Return the [X, Y] coordinate for the center point of the cell that contains the specified text.  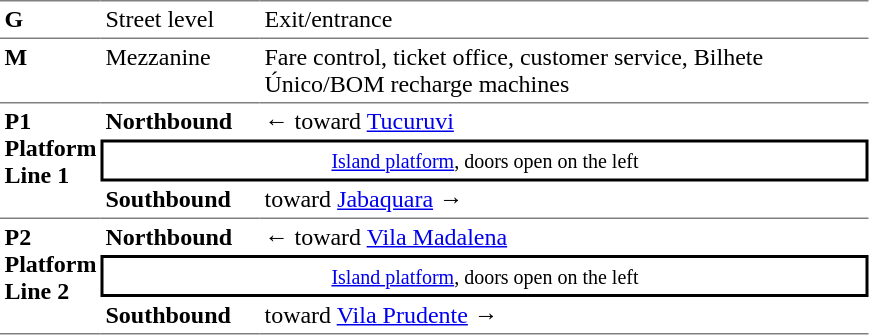
Mezzanine [180, 70]
← toward Vila Madalena [564, 237]
toward Vila Prudente → [564, 316]
Street level [180, 19]
P2Platform Line 2 [50, 277]
← toward Tucuruvi [564, 121]
Fare control, ticket office, customer service, Bilhete Único/BOM recharge machines [564, 70]
Exit/entrance [564, 19]
M [50, 70]
toward Jabaquara → [564, 201]
G [50, 19]
P1Platform Line 1 [50, 160]
